Scan for the cell matching the given text and deliver its (x, y) coordinate at center. 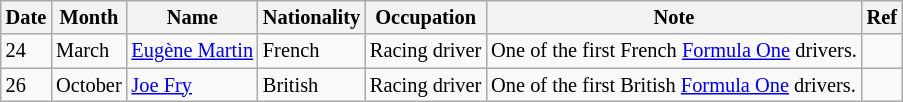
Eugène Martin (192, 51)
Name (192, 17)
One of the first British Formula One drivers. (674, 85)
October (88, 85)
March (88, 51)
Month (88, 17)
Date (26, 17)
Nationality (312, 17)
Joe Fry (192, 85)
Occupation (426, 17)
Note (674, 17)
French (312, 51)
One of the first French Formula One drivers. (674, 51)
British (312, 85)
24 (26, 51)
26 (26, 85)
Ref (882, 17)
